Search for the cell housing the specified text and yield its (x, y) center coordinate. 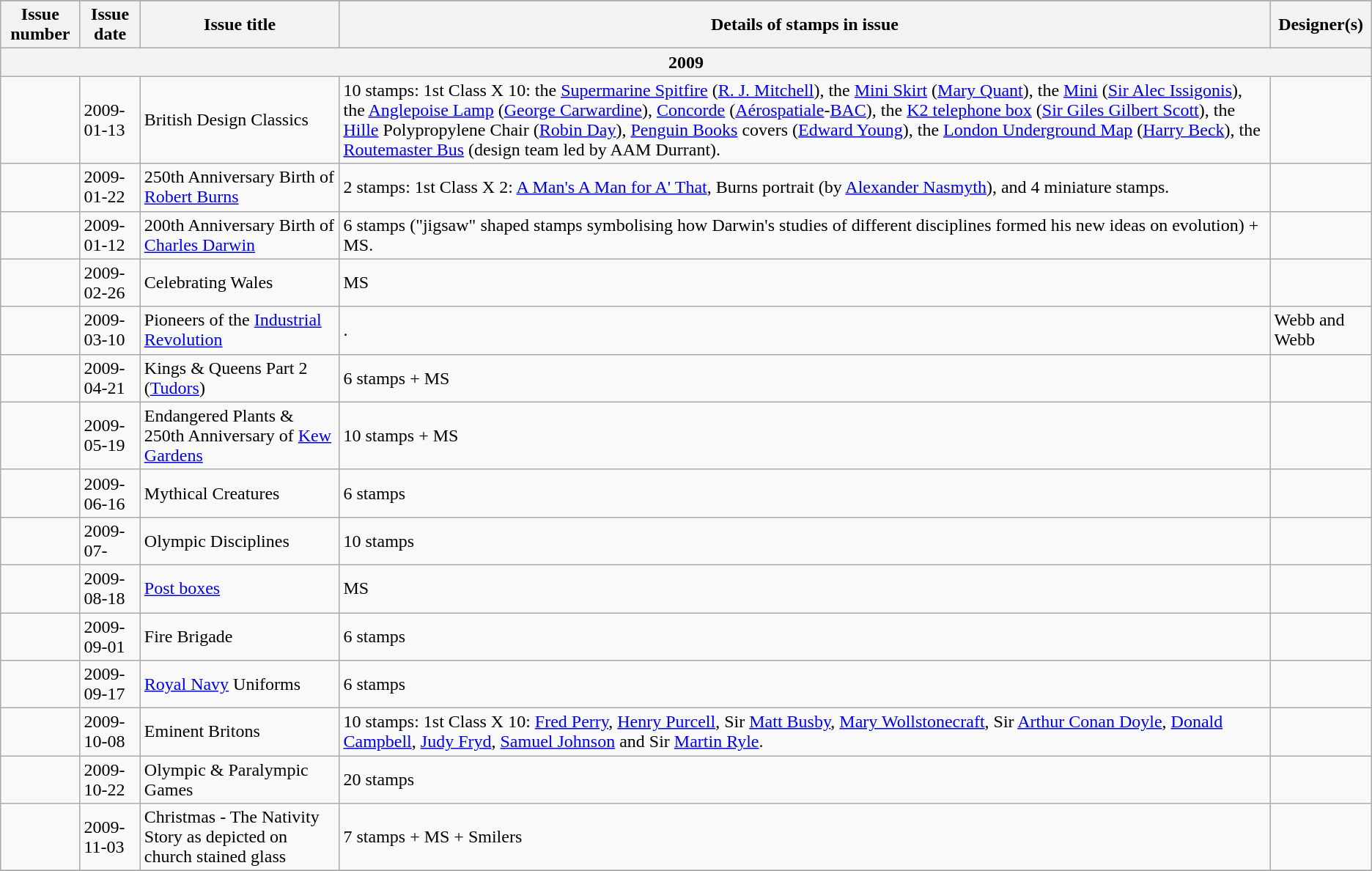
6 stamps + MS (805, 378)
Details of stamps in issue (805, 25)
10 stamps (805, 541)
Eminent Britons (240, 732)
2009-08-18 (110, 588)
2009-01-22 (110, 188)
2009-03-10 (110, 330)
2009-09-01 (110, 636)
10 stamps + MS (805, 435)
Christmas - The Nativity Story as depicted on church stained glass (240, 837)
2009-01-12 (110, 235)
2009-07- (110, 541)
2009-10-08 (110, 732)
Celebrating Wales (240, 283)
Issue date (110, 25)
Issue number (40, 25)
Webb and Webb (1321, 330)
Post boxes (240, 588)
200th Anniversary Birth of Charles Darwin (240, 235)
Kings & Queens Part 2 (Tudors) (240, 378)
Olympic & Paralympic Games (240, 780)
2009-04-21 (110, 378)
Fire Brigade (240, 636)
. (805, 330)
2009 (686, 62)
2009-01-13 (110, 120)
6 stamps ("jigsaw" shaped stamps symbolising how Darwin's studies of different disciplines formed his new ideas on evolution) + MS. (805, 235)
Endangered Plants & 250th Anniversary of Kew Gardens (240, 435)
2009-06-16 (110, 493)
Designer(s) (1321, 25)
Pioneers of the Industrial Revolution (240, 330)
Royal Navy Uniforms (240, 685)
2009-10-22 (110, 780)
7 stamps + MS + Smilers (805, 837)
Issue title (240, 25)
2009-05-19 (110, 435)
British Design Classics (240, 120)
250th Anniversary Birth of Robert Burns (240, 188)
20 stamps (805, 780)
2009-09-17 (110, 685)
Olympic Disciplines (240, 541)
Mythical Creatures (240, 493)
2 stamps: 1st Class X 2: A Man's A Man for A' That, Burns portrait (by Alexander Nasmyth), and 4 miniature stamps. (805, 188)
2009-11-03 (110, 837)
2009-02-26 (110, 283)
